Identify which cell holds the provided text, then report its (X, Y) central coordinate. 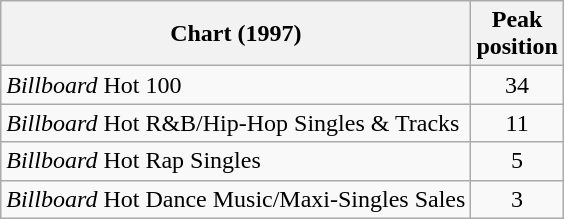
Billboard Hot R&B/Hip-Hop Singles & Tracks (236, 123)
Chart (1997) (236, 34)
3 (517, 199)
Peakposition (517, 34)
5 (517, 161)
34 (517, 85)
Billboard Hot Dance Music/Maxi-Singles Sales (236, 199)
Billboard Hot 100 (236, 85)
11 (517, 123)
Billboard Hot Rap Singles (236, 161)
